Scan for the cell matching the given text and deliver its (x, y) coordinate at center. 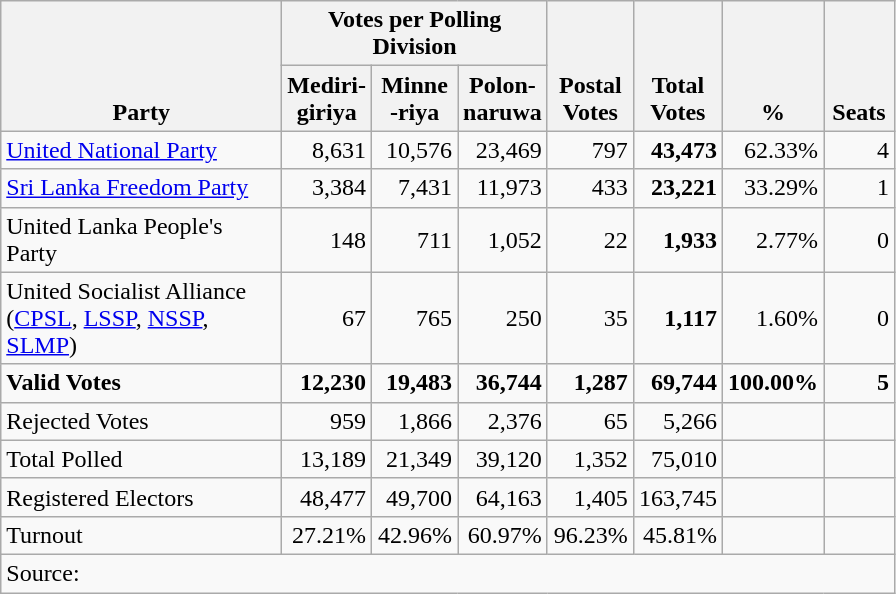
48,477 (327, 497)
PostalVotes (590, 66)
5,266 (678, 421)
13,189 (327, 459)
1.60% (772, 318)
765 (415, 318)
4 (860, 150)
148 (327, 240)
33.29% (772, 188)
19,483 (415, 383)
1,405 (590, 497)
27.21% (327, 535)
23,221 (678, 188)
Turnout (142, 535)
10,576 (415, 150)
Votes per Polling Division (415, 34)
2,376 (503, 421)
67 (327, 318)
62.33% (772, 150)
Total Votes (678, 66)
Registered Electors (142, 497)
12,230 (327, 383)
60.97% (503, 535)
% (772, 66)
65 (590, 421)
Valid Votes (142, 383)
1 (860, 188)
United Lanka People's Party (142, 240)
1,866 (415, 421)
21,349 (415, 459)
959 (327, 421)
Party (142, 66)
11,973 (503, 188)
United National Party (142, 150)
36,744 (503, 383)
Rejected Votes (142, 421)
Total Polled (142, 459)
1,933 (678, 240)
7,431 (415, 188)
3,384 (327, 188)
100.00% (772, 383)
Mediri-giriya (327, 98)
5 (860, 383)
45.81% (678, 535)
United Socialist Alliance(CPSL, LSSP, NSSP, SLMP) (142, 318)
Polon-naruwa (503, 98)
39,120 (503, 459)
2.77% (772, 240)
8,631 (327, 150)
1,052 (503, 240)
75,010 (678, 459)
711 (415, 240)
64,163 (503, 497)
23,469 (503, 150)
797 (590, 150)
433 (590, 188)
Seats (860, 66)
1,352 (590, 459)
1,117 (678, 318)
Sri Lanka Freedom Party (142, 188)
250 (503, 318)
42.96% (415, 535)
163,745 (678, 497)
43,473 (678, 150)
22 (590, 240)
49,700 (415, 497)
1,287 (590, 383)
Source: (448, 573)
35 (590, 318)
Minne-riya (415, 98)
96.23% (590, 535)
69,744 (678, 383)
